From the cell containing the given text, extract its center point as [x, y] coordinate. 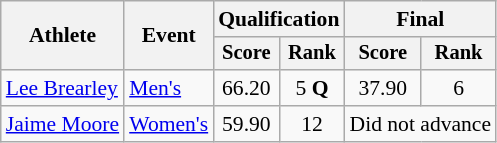
37.90 [382, 88]
59.90 [246, 124]
Did not advance [420, 124]
5 Q [312, 88]
Women's [168, 124]
Event [168, 36]
66.20 [246, 88]
Athlete [62, 36]
12 [312, 124]
Qualification [278, 19]
Lee Brearley [62, 88]
Final [420, 19]
Jaime Moore [62, 124]
6 [458, 88]
Men's [168, 88]
